Extract the (X, Y) coordinate from the center of the cell holding the provided text.  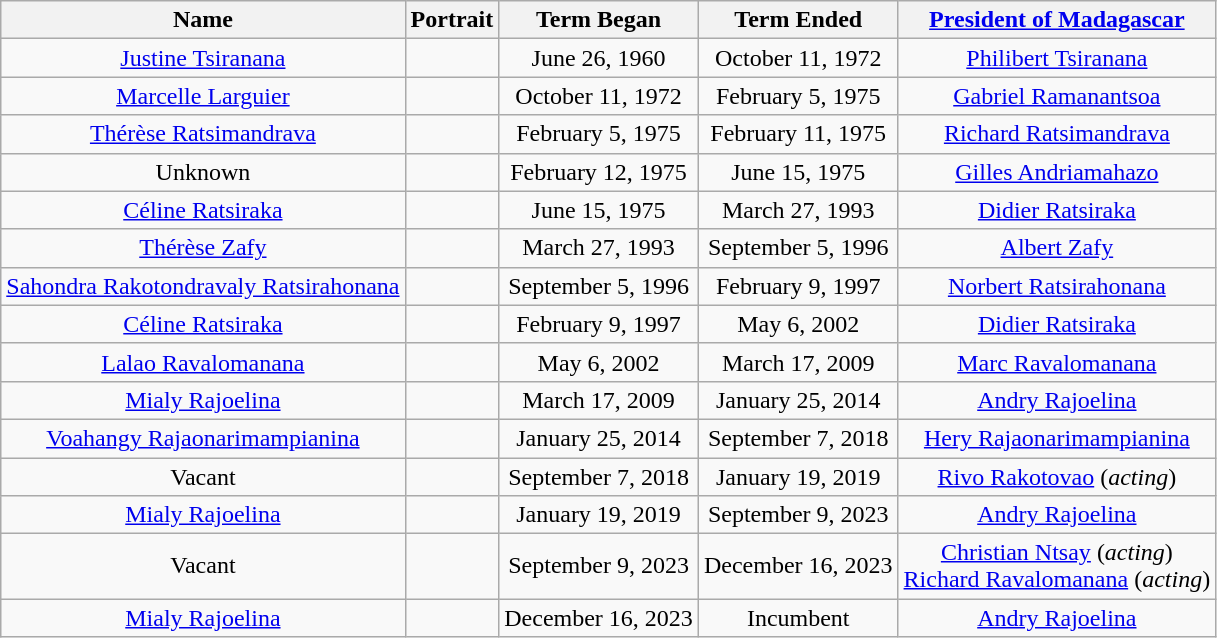
Albert Zafy (1057, 248)
Gilles Andriamahazo (1057, 172)
June 26, 1960 (599, 58)
Voahangy Rajaonarimampianina (203, 438)
Term Began (599, 20)
Portrait (452, 20)
Lalao Ravalomanana (203, 362)
Thérèse Ratsimandrava (203, 134)
Christian Ntsay (acting)Richard Ravalomanana (acting) (1057, 566)
February 11, 1975 (798, 134)
Name (203, 20)
Thérèse Zafy (203, 248)
President of Madagascar (1057, 20)
Rivo Rakotovao (acting) (1057, 477)
Justine Tsiranana (203, 58)
Term Ended (798, 20)
Gabriel Ramanantsoa (1057, 96)
Incumbent (798, 618)
Richard Ratsimandrava (1057, 134)
Unknown (203, 172)
Norbert Ratsirahonana (1057, 286)
Marcelle Larguier (203, 96)
Hery Rajaonarimampianina (1057, 438)
Philibert Tsiranana (1057, 58)
February 12, 1975 (599, 172)
Marc Ravalomanana (1057, 362)
Sahondra Rakotondravaly Ratsirahonana (203, 286)
